Pinpoint the cell where the given text exists, returning its [x, y] midpoint coordinate. 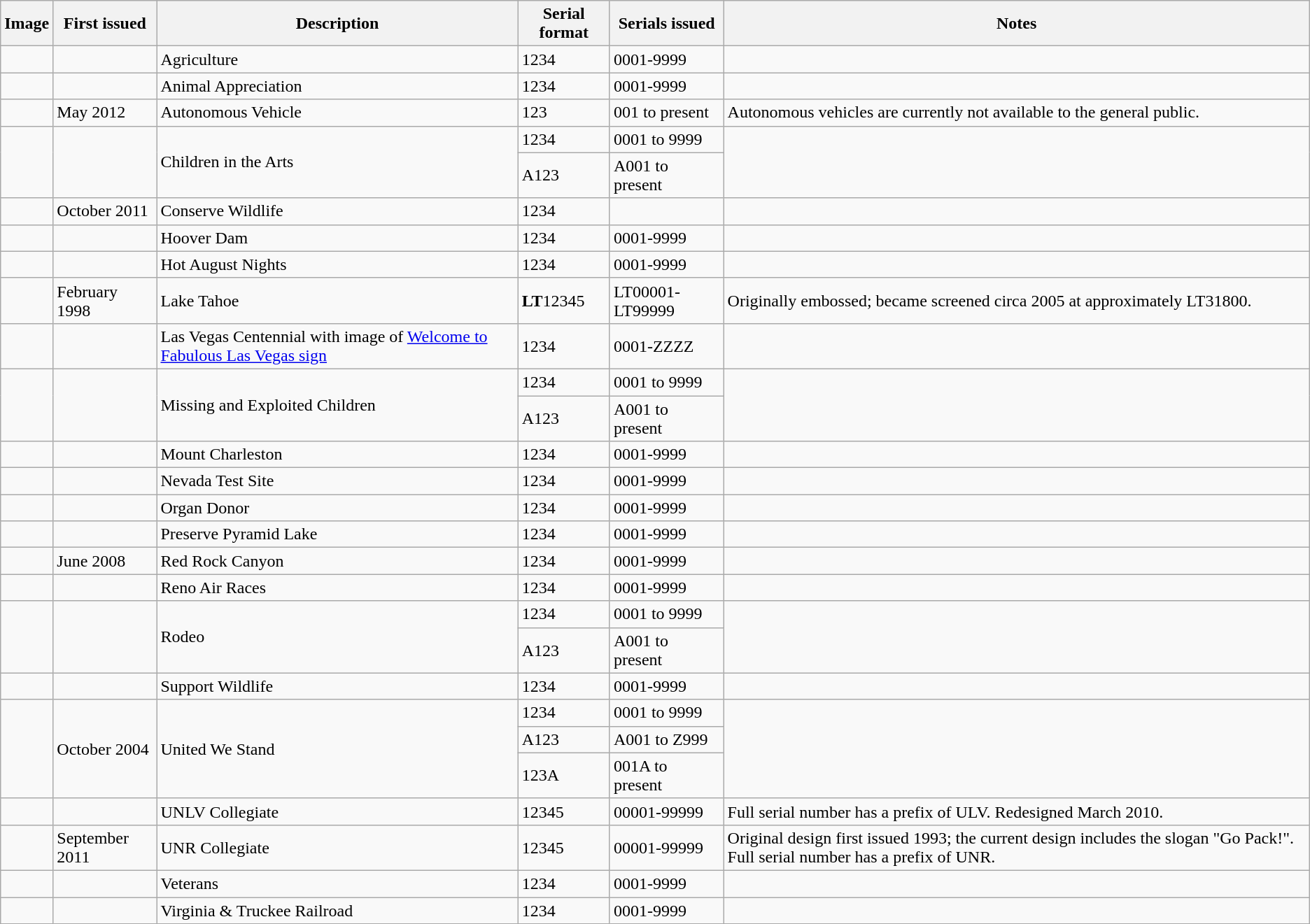
Missing and Exploited Children [337, 404]
0001-ZZZZ [666, 346]
October 2011 [105, 211]
Organ Donor [337, 508]
Nevada Test Site [337, 481]
LT00001-LT99999 [666, 301]
Serials issued [666, 24]
UNLV Collegiate [337, 811]
001 to present [666, 113]
Notes [1016, 24]
October 2004 [105, 748]
Autonomous vehicles are currently not available to the general public. [1016, 113]
Las Vegas Centennial with image of Welcome to Fabulous Las Vegas sign [337, 346]
February 1998 [105, 301]
Hot August Nights [337, 264]
United We Stand [337, 748]
First issued [105, 24]
Hoover Dam [337, 238]
Agriculture [337, 59]
UNR Collegiate [337, 848]
Serial format [564, 24]
Children in the Arts [337, 162]
June 2008 [105, 561]
Support Wildlife [337, 686]
Rodeo [337, 637]
Animal Appreciation [337, 86]
Reno Air Races [337, 588]
123 [564, 113]
Virginia & Truckee Railroad [337, 910]
Mount Charleston [337, 455]
Preserve Pyramid Lake [337, 534]
A001 to Z999 [666, 739]
Autonomous Vehicle [337, 113]
Description [337, 24]
001A to present [666, 775]
Originally embossed; became screened circa 2005 at approximately LT31800. [1016, 301]
September 2011 [105, 848]
Conserve Wildlife [337, 211]
Lake Tahoe [337, 301]
Full serial number has a prefix of ULV. Redesigned March 2010. [1016, 811]
Original design first issued 1993; the current design includes the slogan "Go Pack!". Full serial number has a prefix of UNR. [1016, 848]
Veterans [337, 883]
LT12345 [564, 301]
Red Rock Canyon [337, 561]
May 2012 [105, 113]
Image [27, 24]
123A [564, 775]
